Pinpoint the cell where the given text exists, returning its (X, Y) midpoint coordinate. 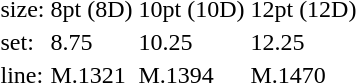
8.75 (92, 42)
10.25 (192, 42)
